From the cell containing the given text, extract its center point as (X, Y) coordinate. 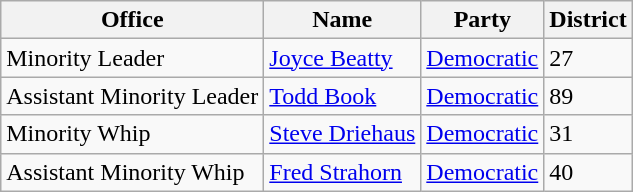
Joyce Beatty (342, 58)
Name (342, 20)
89 (588, 96)
Fred Strahorn (342, 172)
District (588, 20)
Party (482, 20)
31 (588, 134)
Steve Driehaus (342, 134)
27 (588, 58)
40 (588, 172)
Minority Whip (132, 134)
Office (132, 20)
Minority Leader (132, 58)
Assistant Minority Whip (132, 172)
Todd Book (342, 96)
Assistant Minority Leader (132, 96)
